Locate the cell with the specified text and output its (X, Y) center coordinate. 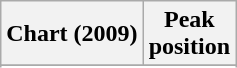
Chart (2009) (72, 34)
Peakposition (189, 34)
